Output the [x, y] coordinate of the center of the cell containing the given text.  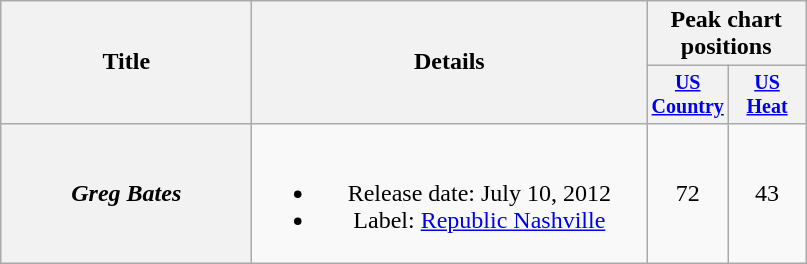
Peak chartpositions [726, 34]
Details [450, 62]
US Country [688, 94]
43 [768, 193]
Title [126, 62]
USHeat [768, 94]
Release date: July 10, 2012Label: Republic Nashville [450, 193]
Greg Bates [126, 193]
72 [688, 193]
